Extract the [x, y] coordinate from the center of the cell holding the provided text.  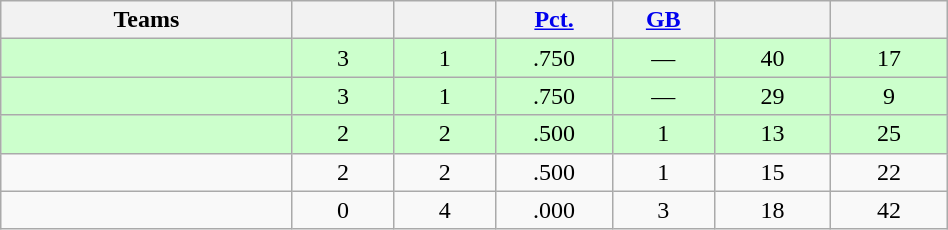
0 [343, 210]
13 [772, 134]
15 [772, 172]
42 [890, 210]
40 [772, 58]
17 [890, 58]
29 [772, 96]
Teams [146, 20]
GB [663, 20]
Pct. [554, 20]
9 [890, 96]
18 [772, 210]
22 [890, 172]
4 [445, 210]
25 [890, 134]
.000 [554, 210]
